Scan for the cell matching the given text and deliver its [x, y] coordinate at center. 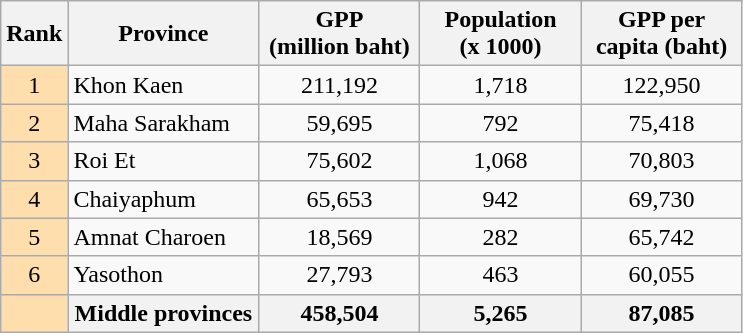
3 [34, 161]
Population(x 1000) [500, 34]
463 [500, 275]
5,265 [500, 313]
2 [34, 123]
75,602 [340, 161]
Chaiyaphum [164, 199]
Amnat Charoen [164, 237]
18,569 [340, 237]
6 [34, 275]
1 [34, 85]
87,085 [662, 313]
69,730 [662, 199]
65,653 [340, 199]
59,695 [340, 123]
5 [34, 237]
27,793 [340, 275]
1,718 [500, 85]
Province [164, 34]
60,055 [662, 275]
65,742 [662, 237]
Roi Et [164, 161]
122,950 [662, 85]
70,803 [662, 161]
942 [500, 199]
Maha Sarakham [164, 123]
4 [34, 199]
1,068 [500, 161]
Middle provinces [164, 313]
Rank [34, 34]
Yasothon [164, 275]
211,192 [340, 85]
792 [500, 123]
458,504 [340, 313]
282 [500, 237]
75,418 [662, 123]
GPP per capita (baht) [662, 34]
GPP(million baht) [340, 34]
Khon Kaen [164, 85]
